Output the [X, Y] coordinate of the center of the cell containing the given text.  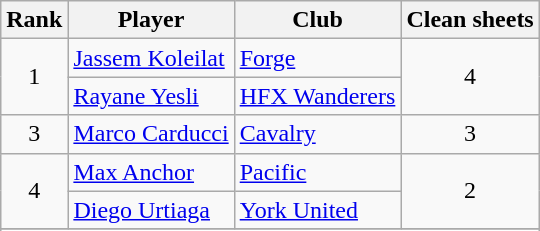
Cavalry [318, 134]
Pacific [318, 172]
2 [470, 191]
Rayane Yesli [151, 96]
Player [151, 20]
Marco Carducci [151, 134]
Max Anchor [151, 172]
Club [318, 20]
Diego Urtiaga [151, 210]
HFX Wanderers [318, 96]
1 [34, 77]
Clean sheets [470, 20]
York United [318, 210]
Jassem Koleilat [151, 58]
Forge [318, 58]
Rank [34, 20]
